Extract the [X, Y] coordinate from the center of the cell holding the provided text.  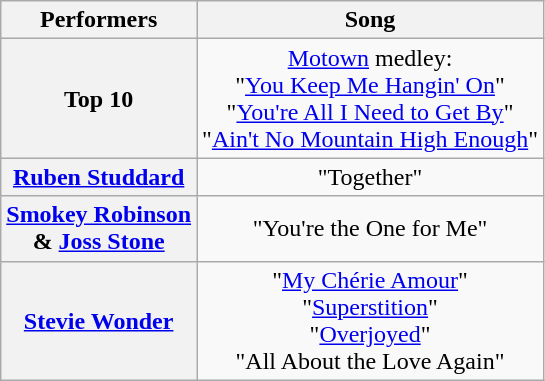
"You're the One for Me" [370, 228]
Song [370, 20]
Performers [99, 20]
Top 10 [99, 98]
"Together" [370, 177]
"My Chérie Amour""Superstition""Overjoyed""All About the Love Again" [370, 320]
Stevie Wonder [99, 320]
Motown medley:"You Keep Me Hangin' On""You're All I Need to Get By""Ain't No Mountain High Enough" [370, 98]
Smokey Robinson& Joss Stone [99, 228]
Ruben Studdard [99, 177]
